Find where the given text appears and provide that cell's center as [x, y] coordinate. 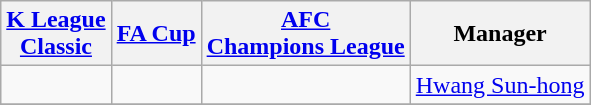
Manager [500, 34]
FA Cup [156, 34]
K LeagueClassic [56, 34]
AFCChampions League [306, 34]
Hwang Sun-hong [500, 85]
